Extract the (x, y) coordinate from the center of the cell holding the provided text.  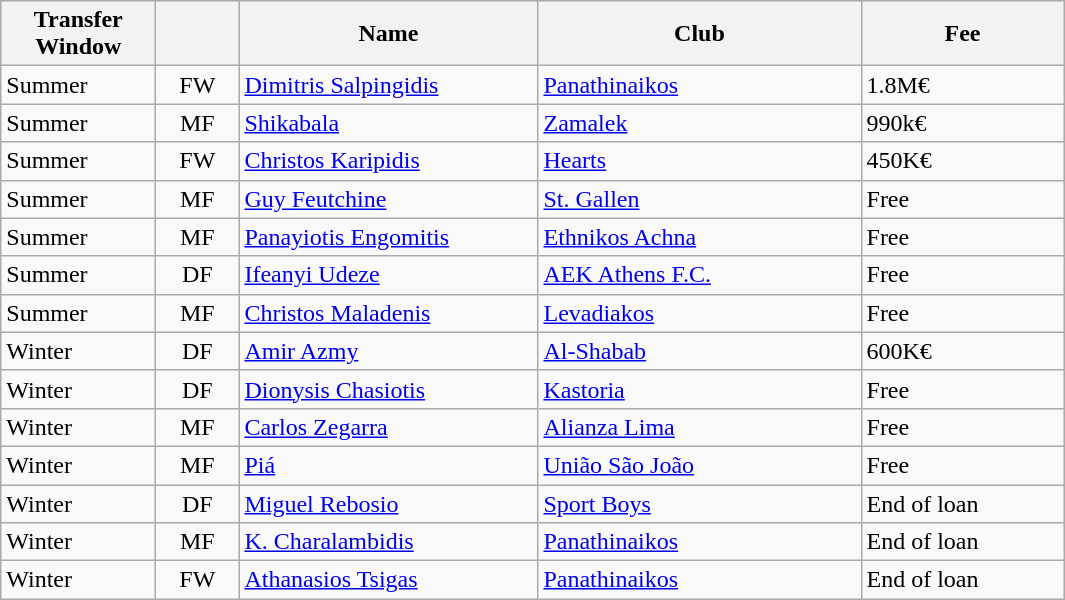
Panayiotis Engomitis (388, 237)
AEK Athens F.C. (700, 275)
600K€ (962, 351)
K. Charalambidis (388, 542)
Dionysis Chasiotis (388, 389)
Piá (388, 465)
Christos Maladenis (388, 313)
Shikabala (388, 123)
St. Gallen (700, 199)
Hearts (700, 161)
Alianza Lima (700, 427)
Sport Boys (700, 503)
Al-Shabab (700, 351)
Christos Karipidis (388, 161)
Zamalek (700, 123)
450K€ (962, 161)
Levadiakos (700, 313)
Carlos Zegarra (388, 427)
Ethnikos Achna (700, 237)
Transfer Window (78, 34)
Dimitris Salpingidis (388, 85)
Club (700, 34)
Fee (962, 34)
1.8M€ (962, 85)
Ifeanyi Udeze (388, 275)
Name (388, 34)
990k€ (962, 123)
Miguel Rebosio (388, 503)
União São João (700, 465)
Kastoria (700, 389)
Amir Azmy (388, 351)
Guy Feutchine (388, 199)
Athanasios Tsigas (388, 580)
